Extract the [x, y] coordinate from the center of the cell holding the provided text.  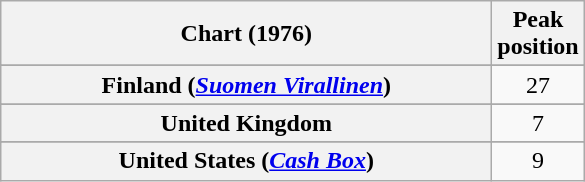
Chart (1976) [246, 34]
7 [538, 123]
9 [538, 161]
United Kingdom [246, 123]
Peakposition [538, 34]
Finland (Suomen Virallinen) [246, 85]
United States (Cash Box) [246, 161]
27 [538, 85]
